Determine the [X, Y] coordinate at the center of the cell enclosing the given text.  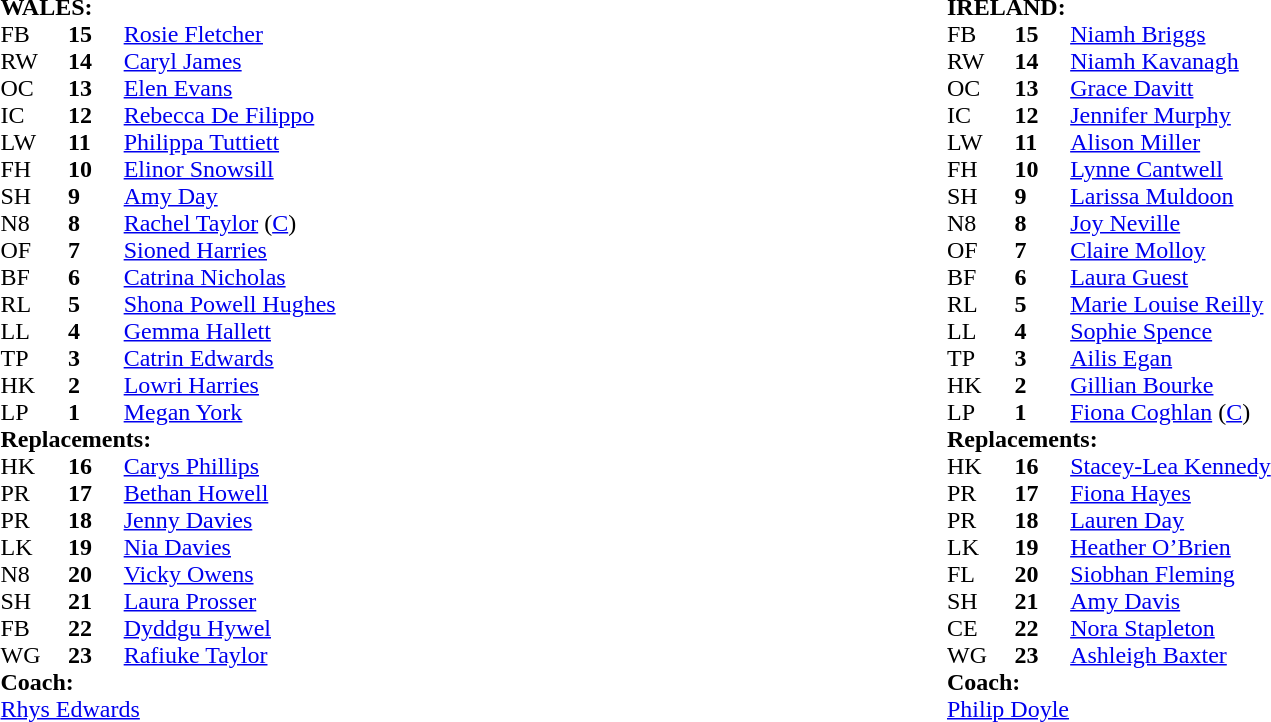
Nia Davies [328, 548]
Catrina Nicholas [328, 278]
Elinor Snowsill [328, 170]
Lowri Harries [328, 386]
Dyddgu Hywel [328, 628]
Rafiuke Taylor [328, 656]
Replacements: [470, 440]
Vicky Owens [328, 574]
Caryl James [328, 62]
Megan York [328, 412]
Amy Day [328, 196]
CE [980, 628]
Bethan Howell [328, 494]
Gemma Hallett [328, 332]
Shona Powell Hughes [328, 304]
Sioned Harries [328, 250]
Coach: [470, 682]
Catrin Edwards [328, 358]
Rachel Taylor (C) [328, 224]
Philippa Tuttiett [328, 142]
Rosie Fletcher [328, 34]
Elen Evans [328, 88]
Laura Prosser [328, 602]
Jenny Davies [328, 520]
Carys Phillips [328, 466]
FL [980, 574]
Rebecca De Filippo [328, 116]
